For the text-containing cell, return its midpoint in (x, y) coordinate format. 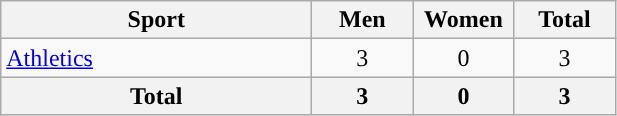
Athletics (156, 58)
Men (362, 20)
Women (464, 20)
Sport (156, 20)
